Detect which cell encompasses the target text, then output its (X, Y) center coordinate. 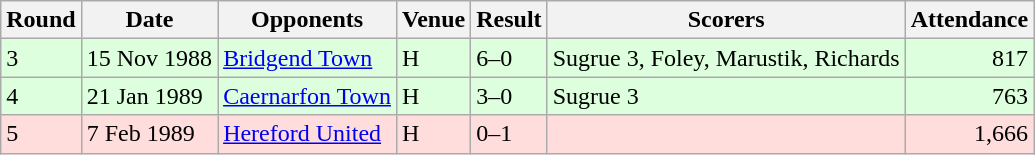
21 Jan 1989 (149, 96)
4 (41, 96)
Date (149, 20)
0–1 (509, 134)
Sugrue 3 (726, 96)
6–0 (509, 58)
7 Feb 1989 (149, 134)
3–0 (509, 96)
Scorers (726, 20)
3 (41, 58)
Hereford United (308, 134)
Venue (433, 20)
Attendance (969, 20)
817 (969, 58)
Opponents (308, 20)
1,666 (969, 134)
Sugrue 3, Foley, Marustik, Richards (726, 58)
15 Nov 1988 (149, 58)
763 (969, 96)
Bridgend Town (308, 58)
Result (509, 20)
5 (41, 134)
Caernarfon Town (308, 96)
Round (41, 20)
